Scan for the cell matching the given text and deliver its (x, y) coordinate at center. 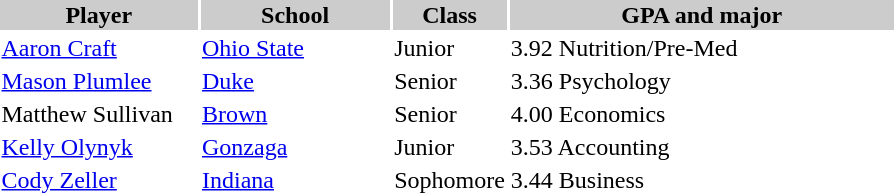
Class (450, 15)
School (296, 15)
Kelly Olynyk (99, 147)
Gonzaga (296, 147)
Player (99, 15)
Brown (296, 114)
Matthew Sullivan (99, 114)
3.92 Nutrition/Pre-Med (702, 48)
Duke (296, 81)
Aaron Craft (99, 48)
Mason Plumlee (99, 81)
4.00 Economics (702, 114)
Ohio State (296, 48)
3.53 Accounting (702, 147)
GPA and major (702, 15)
3.36 Psychology (702, 81)
